Find where the given text appears and provide that cell's center as (X, Y) coordinate. 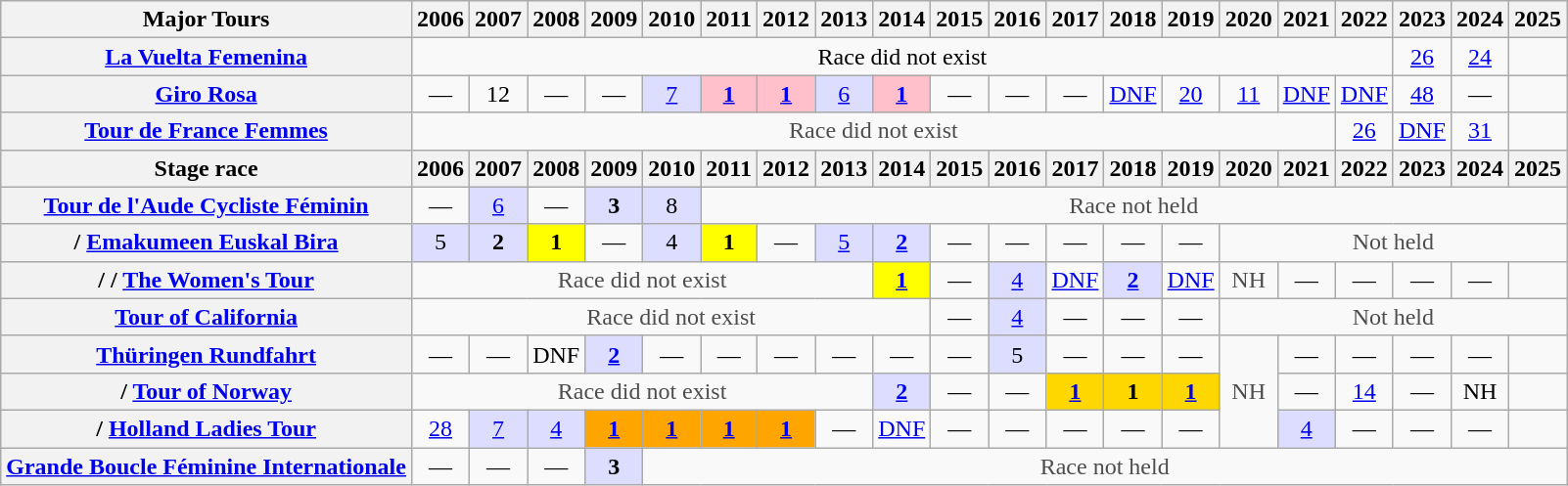
La Vuelta Femenina (207, 57)
28 (440, 428)
/ Emakumeen Euskal Bira (207, 243)
Grande Boucle Féminine Internationale (207, 466)
48 (1421, 94)
Stage race (207, 168)
Tour of California (207, 317)
24 (1480, 57)
Thüringen Rundfahrt (207, 354)
8 (671, 205)
31 (1480, 131)
11 (1249, 94)
/ Tour of Norway (207, 391)
14 (1364, 391)
Giro Rosa (207, 94)
Tour de l'Aude Cycliste Féminin (207, 205)
20 (1190, 94)
/ / The Women's Tour (207, 280)
Tour de France Femmes (207, 131)
/ Holland Ladies Tour (207, 428)
12 (499, 94)
Major Tours (207, 20)
